Output the [X, Y] coordinate of the center of the cell containing the given text.  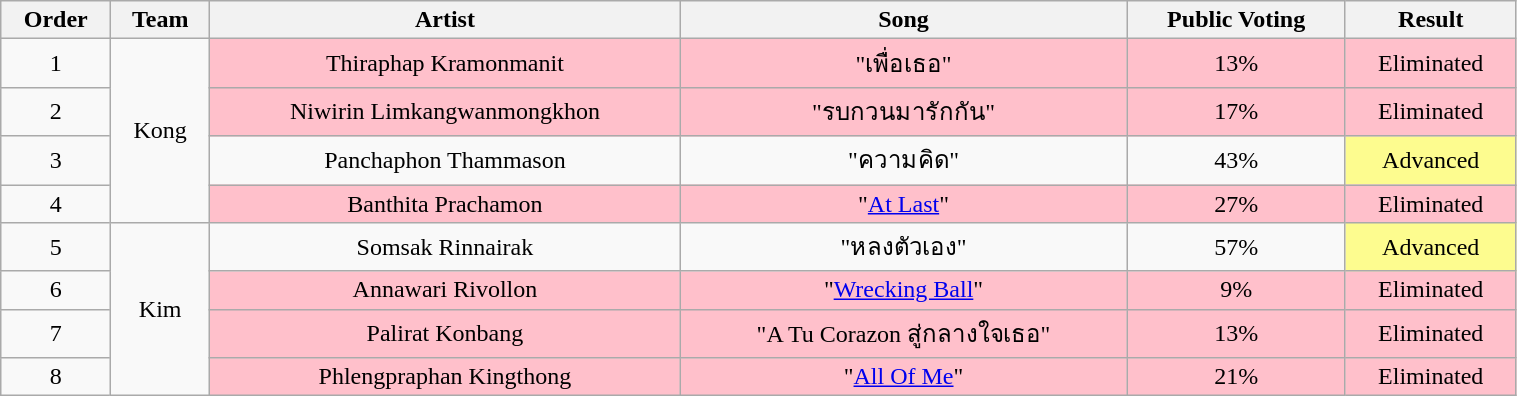
"Wrecking Ball" [904, 290]
7 [56, 334]
5 [56, 248]
Artist [445, 20]
"รบกวนมารักกัน" [904, 112]
3 [56, 160]
57% [1236, 248]
Song [904, 20]
Public Voting [1236, 20]
"All Of Me" [904, 377]
Order [56, 20]
Kim [160, 310]
4 [56, 203]
17% [1236, 112]
Phlengpraphan Kingthong [445, 377]
"At Last" [904, 203]
Niwirin Limkangwanmongkhon [445, 112]
9% [1236, 290]
Team [160, 20]
"เพื่อเธอ" [904, 64]
43% [1236, 160]
2 [56, 112]
"A Tu Corazon สู่กลางใจเธอ" [904, 334]
Panchaphon Thammason [445, 160]
Thiraphap Kramonmanit [445, 64]
Banthita Prachamon [445, 203]
Kong [160, 131]
27% [1236, 203]
Result [1430, 20]
6 [56, 290]
"ความคิด" [904, 160]
21% [1236, 377]
Palirat Konbang [445, 334]
1 [56, 64]
Somsak Rinnairak [445, 248]
Annawari Rivollon [445, 290]
8 [56, 377]
"หลงตัวเอง" [904, 248]
